Search for the cell housing the specified text and yield its (x, y) center coordinate. 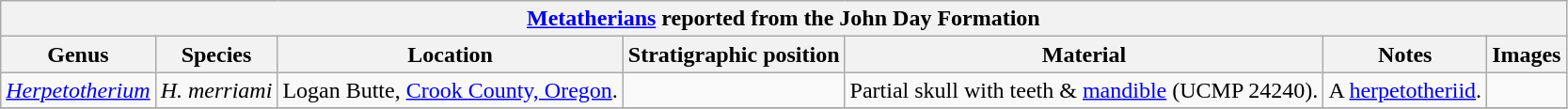
Stratigraphic position (734, 54)
Herpetotherium (78, 90)
Location (450, 54)
Metatherians reported from the John Day Formation (784, 19)
A herpetotheriid. (1405, 90)
Species (216, 54)
H. merriami (216, 90)
Notes (1405, 54)
Genus (78, 54)
Material (1084, 54)
Logan Butte, Crook County, Oregon. (450, 90)
Partial skull with teeth & mandible (UCMP 24240). (1084, 90)
Images (1527, 54)
